Provide the [x, y] coordinate of the cell's center where the given text is located.  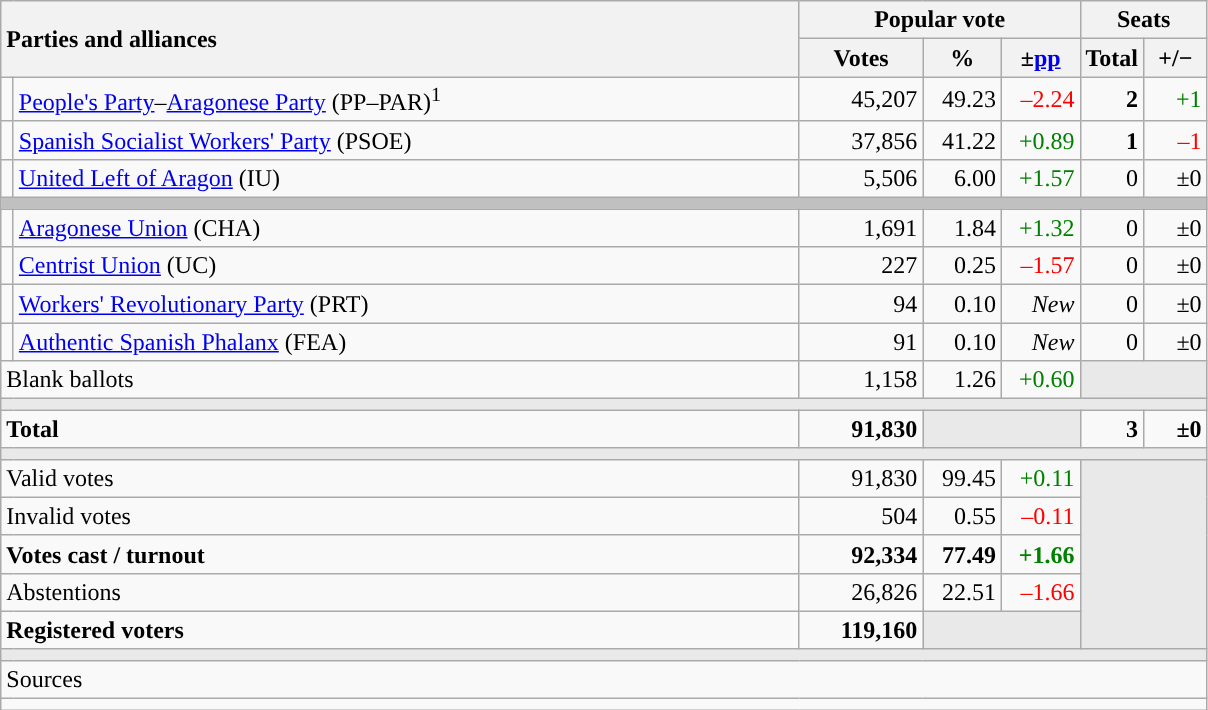
227 [861, 266]
92,334 [861, 554]
6.00 [962, 178]
–2.24 [1040, 100]
94 [861, 304]
Votes cast / turnout [400, 554]
Popular vote [940, 20]
People's Party–Aragonese Party (PP–PAR)1 [406, 100]
1.26 [962, 380]
Sources [604, 679]
Blank ballots [400, 380]
+0.89 [1040, 140]
1.84 [962, 228]
+1.32 [1040, 228]
Invalid votes [400, 516]
–0.11 [1040, 516]
Authentic Spanish Phalanx (FEA) [406, 342]
2 [1112, 100]
Votes [861, 58]
3 [1112, 429]
–1 [1176, 140]
1,158 [861, 380]
91 [861, 342]
+0.60 [1040, 380]
Valid votes [400, 478]
504 [861, 516]
Registered voters [400, 630]
+/− [1176, 58]
49.23 [962, 100]
+1.66 [1040, 554]
Seats [1144, 20]
5,506 [861, 178]
37,856 [861, 140]
41.22 [962, 140]
Aragonese Union (CHA) [406, 228]
119,160 [861, 630]
Parties and alliances [400, 39]
United Left of Aragon (IU) [406, 178]
22.51 [962, 592]
1,691 [861, 228]
+1 [1176, 100]
Abstentions [400, 592]
26,826 [861, 592]
77.49 [962, 554]
% [962, 58]
0.55 [962, 516]
Centrist Union (UC) [406, 266]
1 [1112, 140]
Workers' Revolutionary Party (PRT) [406, 304]
–1.66 [1040, 592]
Spanish Socialist Workers' Party (PSOE) [406, 140]
45,207 [861, 100]
99.45 [962, 478]
+0.11 [1040, 478]
–1.57 [1040, 266]
±pp [1040, 58]
+1.57 [1040, 178]
0.25 [962, 266]
